Return [X, Y] of the center of cell containing provided text 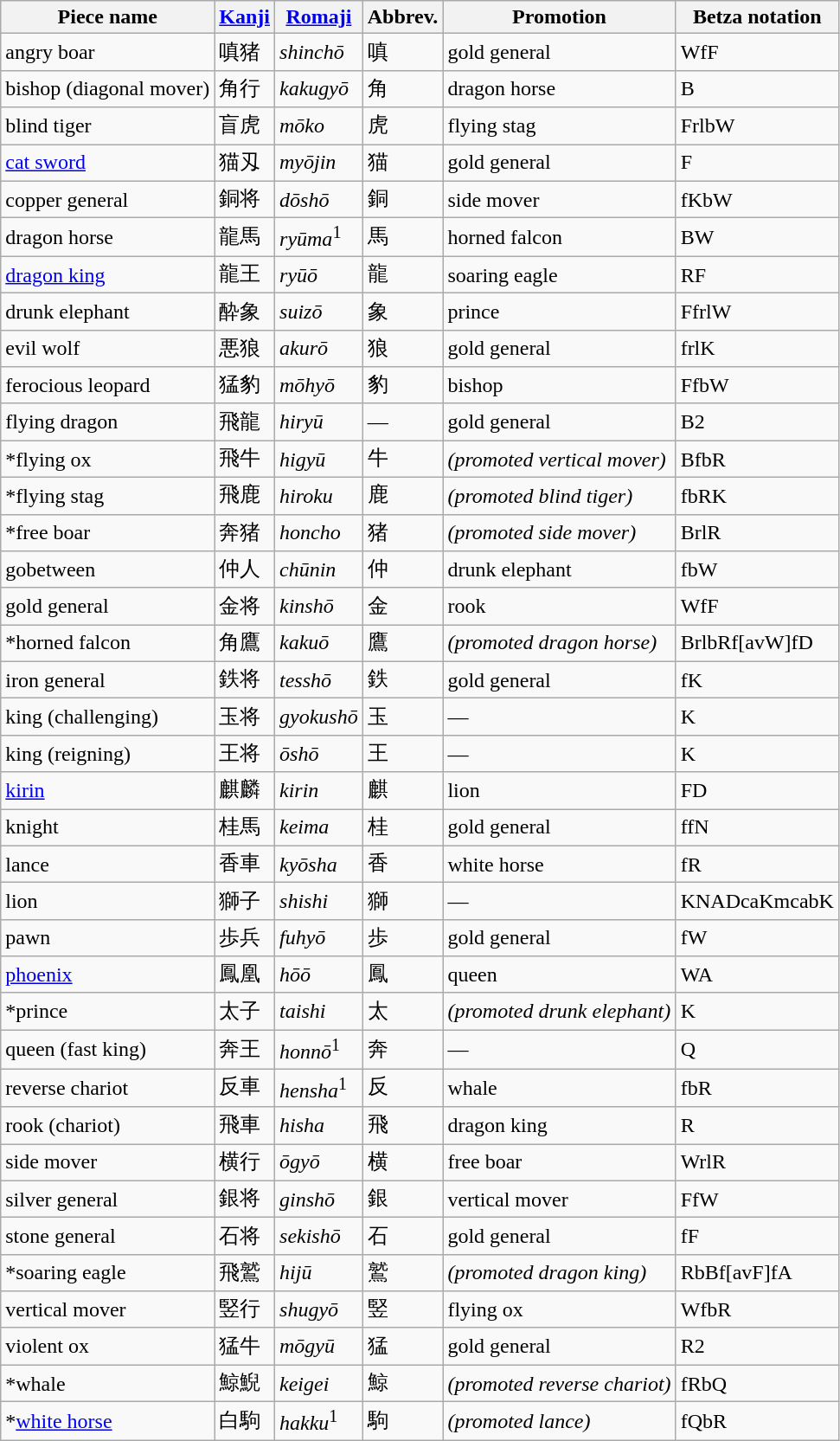
*soaring eagle [107, 1272]
(promoted dragon king) [559, 1272]
(promoted reverse chariot) [559, 1383]
flying dragon [107, 422]
太 [403, 1011]
R2 [757, 1347]
角行 [245, 88]
cat sword [107, 163]
sekishō [319, 1236]
鉄将 [245, 680]
銅将 [245, 199]
飛龍 [245, 422]
kakugyō [319, 88]
stone general [107, 1236]
suizō [319, 312]
*white horse [107, 1421]
mōhyō [319, 386]
*flying stag [107, 497]
FfW [757, 1200]
象 [403, 312]
kakuō [319, 644]
fW [757, 938]
玉 [403, 717]
鯨 [403, 1383]
Q [757, 1049]
honnō1 [319, 1049]
violent ox [107, 1347]
ōgyō [319, 1163]
龍馬 [245, 237]
BrlbRf[avW]fD [757, 644]
flying stag [559, 126]
shugyō [319, 1310]
blind tiger [107, 126]
猛豹 [245, 386]
lance [107, 864]
fF [757, 1236]
桂 [403, 827]
B [757, 88]
reverse chariot [107, 1089]
(promoted drunk elephant) [559, 1011]
flying ox [559, 1310]
*prince [107, 1011]
悪狼 [245, 348]
honcho [319, 533]
白駒 [245, 1421]
hensha1 [319, 1089]
鷲 [403, 1272]
香車 [245, 864]
豹 [403, 386]
ōshō [319, 753]
奔猪 [245, 533]
飛鹿 [245, 497]
mōgyū [319, 1347]
myōjin [319, 163]
Piece name [107, 17]
獅 [403, 902]
queen [559, 975]
higyū [319, 459]
dōshō [319, 199]
keima [319, 827]
BfbR [757, 459]
hiroku [319, 497]
鳳凰 [245, 975]
rook [559, 606]
shinchō [319, 52]
猫 [403, 163]
knight [107, 827]
KNADcaKmcabK [757, 902]
ryūō [319, 275]
king (reigning) [107, 753]
gyokushō [319, 717]
hisha [319, 1125]
猪 [403, 533]
盲虎 [245, 126]
soaring eagle [559, 275]
横 [403, 1163]
仲人 [245, 569]
kinshō [319, 606]
hakku1 [319, 1421]
hōō [319, 975]
石将 [245, 1236]
飛牛 [245, 459]
猛牛 [245, 1347]
FfrlW [757, 312]
ryūma1 [319, 237]
phoenix [107, 975]
ferocious leopard [107, 386]
玉将 [245, 717]
(promoted side mover) [559, 533]
RbBf[avF]fA [757, 1272]
silver general [107, 1200]
pawn [107, 938]
飛車 [245, 1125]
王 [403, 753]
R [757, 1125]
fbRK [757, 497]
taishi [319, 1011]
*flying ox [107, 459]
桂馬 [245, 827]
*whale [107, 1383]
F [757, 163]
FrlbW [757, 126]
FD [757, 791]
歩兵 [245, 938]
ffN [757, 827]
Promotion [559, 17]
RF [757, 275]
龍王 [245, 275]
queen (fast king) [107, 1049]
copper general [107, 199]
fuhyō [319, 938]
龍 [403, 275]
王将 [245, 753]
B2 [757, 422]
鹿 [403, 497]
駒 [403, 1421]
bishop [559, 386]
fQbR [757, 1421]
麒 [403, 791]
free boar [559, 1163]
fK [757, 680]
kyōsha [319, 864]
奔王 [245, 1049]
keigei [319, 1383]
fbR [757, 1089]
Betza notation [757, 17]
fR [757, 864]
反車 [245, 1089]
角鷹 [245, 644]
whale [559, 1089]
太子 [245, 1011]
牛 [403, 459]
銀将 [245, 1200]
WA [757, 975]
鉄 [403, 680]
shishi [319, 902]
銀 [403, 1200]
frlK [757, 348]
嗔猪 [245, 52]
angry boar [107, 52]
鳳 [403, 975]
馬 [403, 237]
竪 [403, 1310]
hiryū [319, 422]
fbW [757, 569]
horned falcon [559, 237]
鷹 [403, 644]
銅 [403, 199]
狼 [403, 348]
虎 [403, 126]
fRbQ [757, 1383]
king (challenging) [107, 717]
FfbW [757, 386]
fKbW [757, 199]
iron general [107, 680]
tesshō [319, 680]
Abbrev. [403, 17]
反 [403, 1089]
(promoted dragon horse) [559, 644]
竪行 [245, 1310]
white horse [559, 864]
横行 [245, 1163]
ginshō [319, 1200]
(promoted blind tiger) [559, 497]
嗔 [403, 52]
猫刄 [245, 163]
prince [559, 312]
BrlR [757, 533]
*free boar [107, 533]
奔 [403, 1049]
(promoted lance) [559, 1421]
bishop (diagonal mover) [107, 88]
麒麟 [245, 791]
獅子 [245, 902]
猛 [403, 1347]
*horned falcon [107, 644]
飛鷲 [245, 1272]
角 [403, 88]
rook (chariot) [107, 1125]
金将 [245, 606]
mōko [319, 126]
金 [403, 606]
akurō [319, 348]
仲 [403, 569]
WrlR [757, 1163]
chūnin [319, 569]
飛 [403, 1125]
hijū [319, 1272]
酔象 [245, 312]
鯨鯢 [245, 1383]
香 [403, 864]
evil wolf [107, 348]
WfbR [757, 1310]
Kanji [245, 17]
Romaji [319, 17]
石 [403, 1236]
(promoted vertical mover) [559, 459]
歩 [403, 938]
gobetween [107, 569]
BW [757, 237]
